From the cell containing the given text, extract its center point as [X, Y] coordinate. 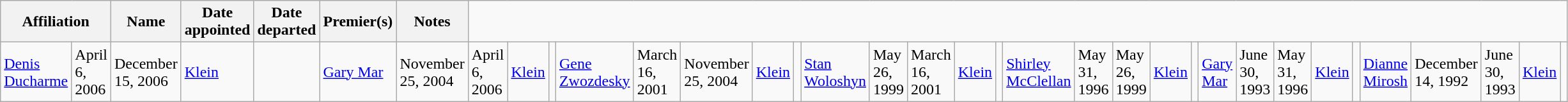
Notes [432, 22]
Gene Zwozdesky [594, 72]
Affiliation [56, 22]
Name [146, 22]
Dianne Mirosh [1385, 72]
December 15, 2006 [146, 72]
December 14, 1992 [1447, 72]
Date departed [286, 22]
Premier(s) [358, 22]
Shirley McClellan [1039, 72]
Date appointed [217, 22]
Denis Ducharme [36, 72]
Stan Woloshyn [835, 72]
